Return [X, Y] of the center of cell containing provided text 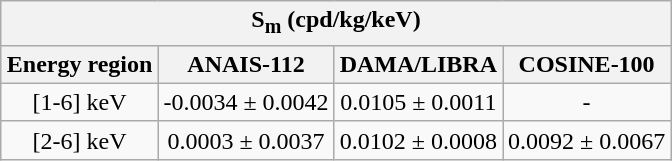
0.0105 ± 0.0011 [418, 102]
0.0102 ± 0.0008 [418, 140]
[2-6] keV [80, 140]
0.0092 ± 0.0067 [586, 140]
COSINE-100 [586, 64]
ANAIS-112 [246, 64]
- [586, 102]
-0.0034 ± 0.0042 [246, 102]
0.0003 ± 0.0037 [246, 140]
[1-6] keV [80, 102]
Sm (cpd/kg/keV) [336, 23]
Energy region [80, 64]
DAMA/LIBRA [418, 64]
